Find where the given text appears and provide that cell's center as (x, y) coordinate. 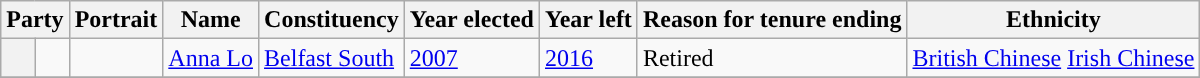
2016 (588, 58)
Year elected (472, 20)
Year left (588, 20)
Retired (772, 58)
Party (35, 20)
Portrait (116, 20)
2007 (472, 58)
Reason for tenure ending (772, 20)
Constituency (332, 20)
Anna Lo (211, 58)
Ethnicity (1054, 20)
Belfast South (332, 58)
British Chinese Irish Chinese (1054, 58)
Name (211, 20)
